Search for the cell housing the specified text and yield its (X, Y) center coordinate. 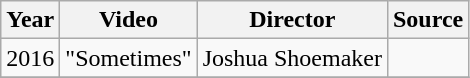
Source (428, 20)
Joshua Shoemaker (292, 58)
"Sometimes" (128, 58)
Year (30, 20)
2016 (30, 58)
Video (128, 20)
Director (292, 20)
